Return (X, Y) of the center of cell containing provided text 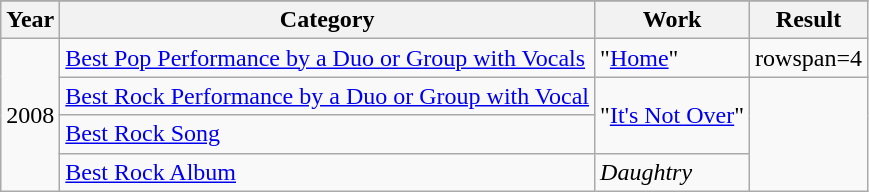
Result (809, 20)
Best Pop Performance by a Duo or Group with Vocals (328, 58)
Best Rock Song (328, 134)
2008 (30, 115)
Best Rock Album (328, 172)
rowspan=4 (809, 58)
Work (672, 20)
"Home" (672, 58)
Daughtry (672, 172)
"It's Not Over" (672, 115)
Best Rock Performance by a Duo or Group with Vocal (328, 96)
Year (30, 20)
Category (328, 20)
